Capture the cell that displays the provided text and extract its (X, Y) central coordinate. 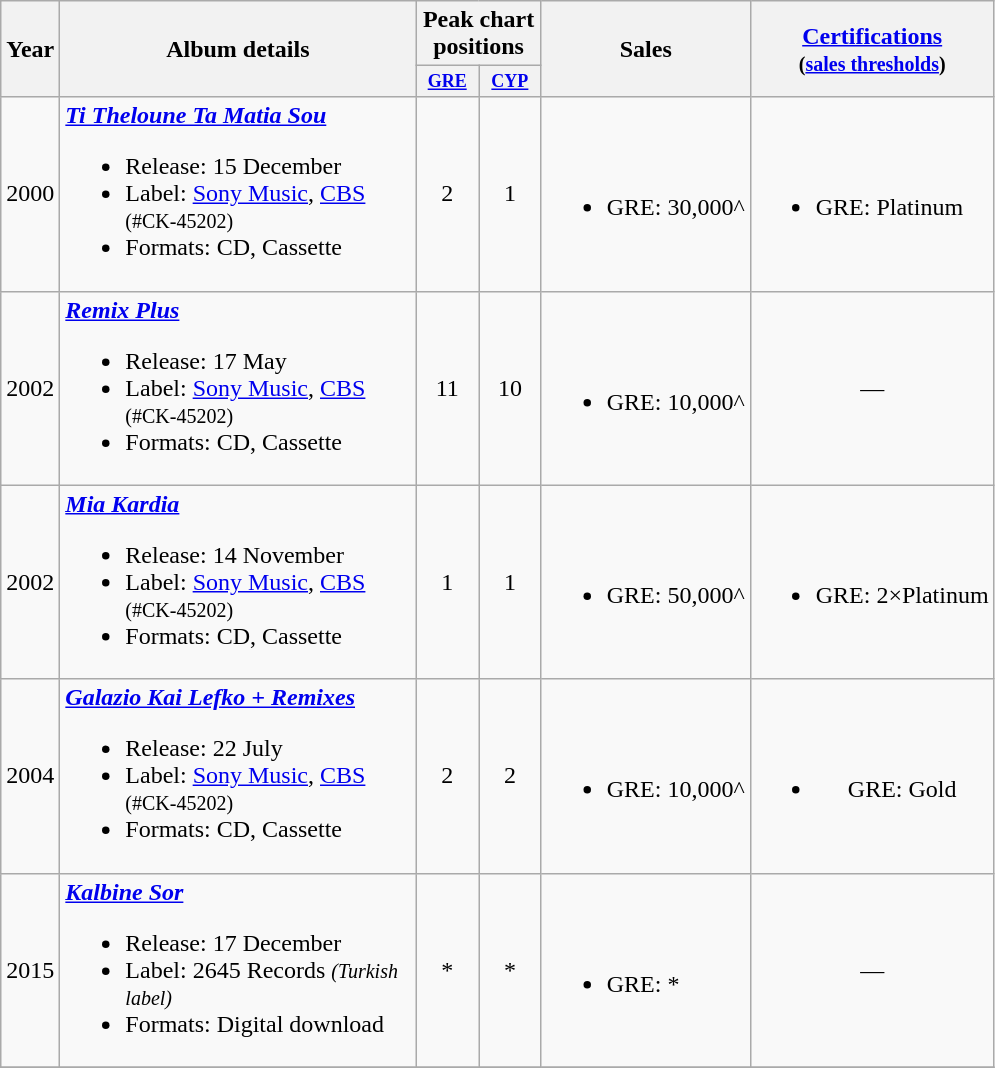
2000 (30, 194)
GRE: * (646, 970)
Album details (238, 49)
Year (30, 49)
Ti Theloune Ta Matia SouRelease: 15 DecemberLabel: Sony Music, CBS (#CK-45202)Formats: CD, Cassette (238, 194)
Sales (646, 49)
GRE: Gold (872, 776)
Certifications(sales thresholds) (872, 49)
10 (510, 388)
2004 (30, 776)
GRE: 50,000^ (646, 582)
Remix PlusRelease: 17 MayLabel: Sony Music, CBS (#CK-45202)Formats: CD, Cassette (238, 388)
CYP (510, 82)
Peak chart positions (478, 34)
Galazio Kai Lefko + RemixesRelease: 22 JulyLabel: Sony Music, CBS (#CK-45202)Formats: CD, Cassette (238, 776)
Kalbine SorRelease: 17 DecemberLabel: 2645 Records (Turkish label)Formats: Digital download (238, 970)
11 (448, 388)
GRE (448, 82)
GRE: 30,000^ (646, 194)
2015 (30, 970)
Mia KardiaRelease: 14 NovemberLabel: Sony Music, CBS (#CK-45202)Formats: CD, Cassette (238, 582)
GRE: 2×Platinum (872, 582)
GRE: Platinum (872, 194)
